Scan for the cell matching the given text and deliver its (x, y) coordinate at center. 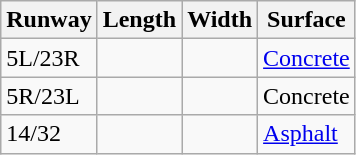
Runway (49, 20)
5L/23R (49, 58)
14/32 (49, 134)
5R/23L (49, 96)
Width (220, 20)
Asphalt (307, 134)
Length (139, 20)
Surface (307, 20)
